Extract the (x, y) coordinate from the center of the cell holding the provided text.  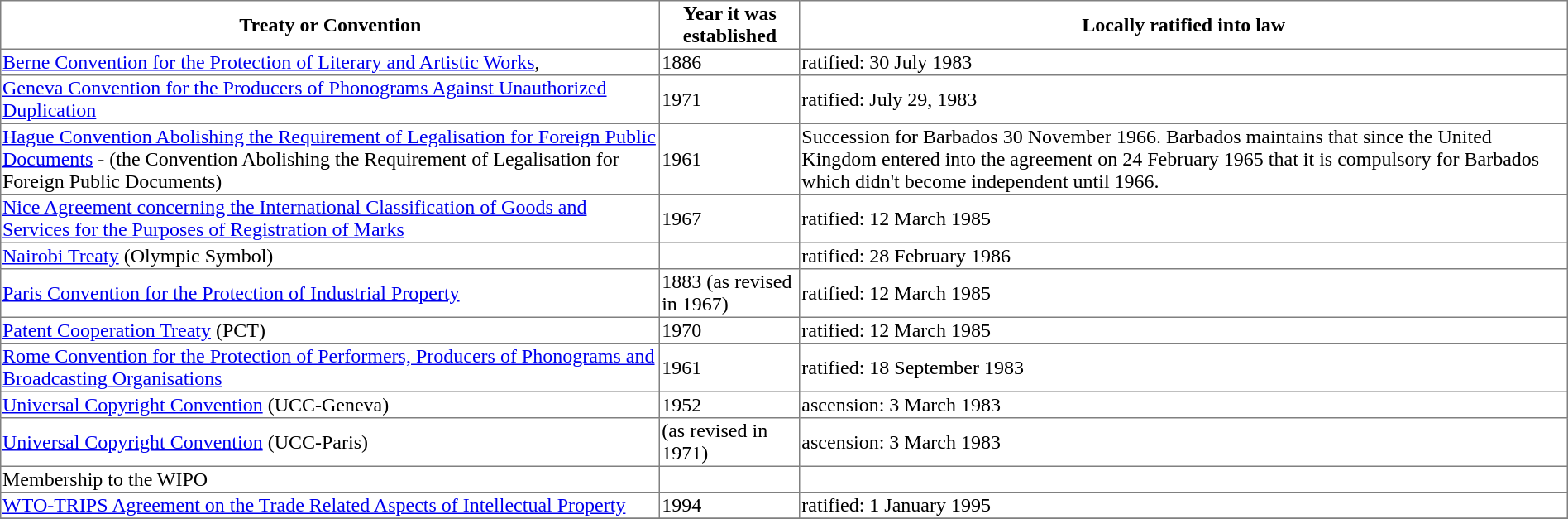
Berne Convention for the Protection of Literary and Artistic Works, (331, 62)
Treaty or Convention (331, 25)
1971 (729, 99)
Patent Cooperation Treaty (PCT) (331, 330)
1967 (729, 219)
Membership to the WIPO (331, 479)
Geneva Convention for the Producers of Phonograms Against Unauthorized Duplication (331, 99)
ratified: 28 February 1986 (1183, 256)
Locally ratified into law (1183, 25)
Nice Agreement concerning the International Classification of Goods and Services for the Purposes of Registration of Marks (331, 219)
Paris Convention for the Protection of Industrial Property (331, 293)
1970 (729, 330)
ratified: July 29, 1983 (1183, 99)
(as revised in 1971) (729, 442)
ratified: 18 September 1983 (1183, 368)
Nairobi Treaty (Olympic Symbol) (331, 256)
1952 (729, 405)
ratified: 1 January 1995 (1183, 506)
Rome Convention for the Protection of Performers, Producers of Phonograms and Broadcasting Organisations (331, 368)
1886 (729, 62)
Universal Copyright Convention (UCC-Paris) (331, 442)
Universal Copyright Convention (UCC-Geneva) (331, 405)
Year it was established (729, 25)
ratified: 30 July 1983 (1183, 62)
WTO-TRIPS Agreement on the Trade Related Aspects of Intellectual Property (331, 506)
1883 (as revised in 1967) (729, 293)
1994 (729, 506)
